From the cell containing the given text, extract its center point as (x, y) coordinate. 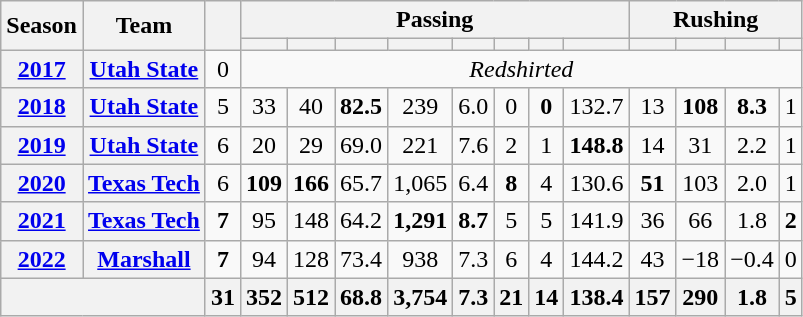
157 (652, 297)
95 (264, 221)
3,754 (420, 297)
109 (264, 183)
Marshall (144, 259)
8 (512, 183)
Passing (434, 20)
141.9 (596, 221)
−0.4 (752, 259)
1,065 (420, 183)
94 (264, 259)
132.7 (596, 107)
Season (42, 26)
290 (700, 297)
2020 (42, 183)
239 (420, 107)
2.0 (752, 183)
2022 (42, 259)
128 (312, 259)
64.2 (362, 221)
2019 (42, 145)
2.2 (752, 145)
148 (312, 221)
221 (420, 145)
Rushing (716, 20)
40 (312, 107)
8.3 (752, 107)
7.6 (474, 145)
36 (652, 221)
166 (312, 183)
43 (652, 259)
−18 (700, 259)
108 (700, 107)
Redshirted (521, 69)
103 (700, 183)
138.4 (596, 297)
148.8 (596, 145)
21 (512, 297)
8.7 (474, 221)
Team (144, 26)
352 (264, 297)
144.2 (596, 259)
33 (264, 107)
1,291 (420, 221)
66 (700, 221)
51 (652, 183)
2017 (42, 69)
20 (264, 145)
68.8 (362, 297)
6.0 (474, 107)
938 (420, 259)
82.5 (362, 107)
2018 (42, 107)
13 (652, 107)
512 (312, 297)
6.4 (474, 183)
29 (312, 145)
69.0 (362, 145)
65.7 (362, 183)
2021 (42, 221)
73.4 (362, 259)
130.6 (596, 183)
